From the cell containing the given text, extract its center point as [X, Y] coordinate. 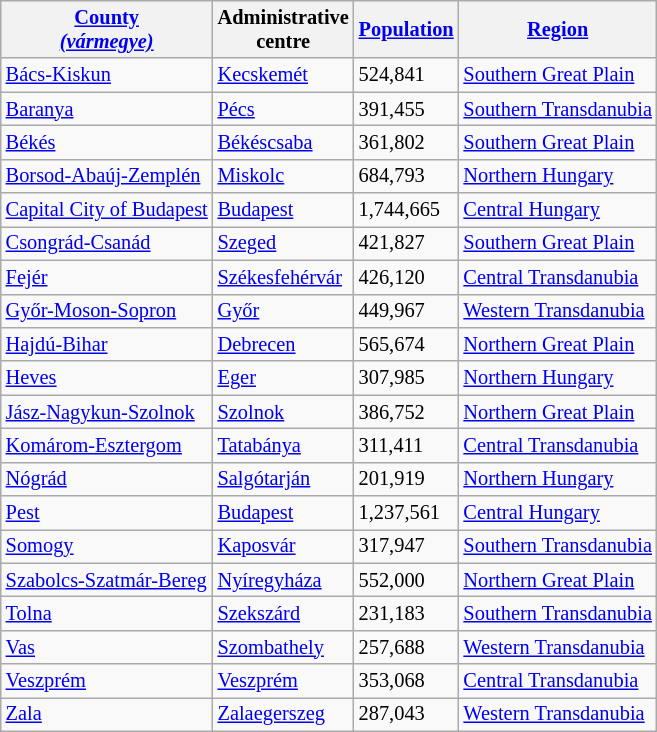
231,183 [406, 613]
317,947 [406, 546]
Bács-Kiskun [107, 75]
Tatabánya [284, 445]
353,068 [406, 681]
Capital City of Budapest [107, 210]
Administrativecentre [284, 29]
Békéscsaba [284, 142]
Kecskemét [284, 75]
Pest [107, 513]
257,688 [406, 647]
Kaposvár [284, 546]
Population [406, 29]
Szekszárd [284, 613]
Győr-Moson-Sopron [107, 311]
287,043 [406, 714]
361,802 [406, 142]
Miskolc [284, 176]
Szombathely [284, 647]
Zalaegerszeg [284, 714]
Heves [107, 378]
Tolna [107, 613]
Szolnok [284, 412]
Csongrád-Csanád [107, 243]
449,967 [406, 311]
Fejér [107, 277]
552,000 [406, 580]
307,985 [406, 378]
Salgótarján [284, 479]
391,455 [406, 109]
1,237,561 [406, 513]
Székesfehérvár [284, 277]
Hajdú-Bihar [107, 344]
1,744,665 [406, 210]
Baranya [107, 109]
Borsod-Abaúj-Zemplén [107, 176]
Pécs [284, 109]
Nyíregyháza [284, 580]
Region [558, 29]
Vas [107, 647]
311,411 [406, 445]
Szabolcs-Szatmár-Bereg [107, 580]
421,827 [406, 243]
Komárom-Esztergom [107, 445]
Győr [284, 311]
Szeged [284, 243]
426,120 [406, 277]
565,674 [406, 344]
684,793 [406, 176]
Debrecen [284, 344]
524,841 [406, 75]
County(vármegye) [107, 29]
Eger [284, 378]
Zala [107, 714]
Békés [107, 142]
386,752 [406, 412]
201,919 [406, 479]
Jász-Nagykun-Szolnok [107, 412]
Nógrád [107, 479]
Somogy [107, 546]
